Return the [x, y] coordinate for the center point of the cell that contains the specified text.  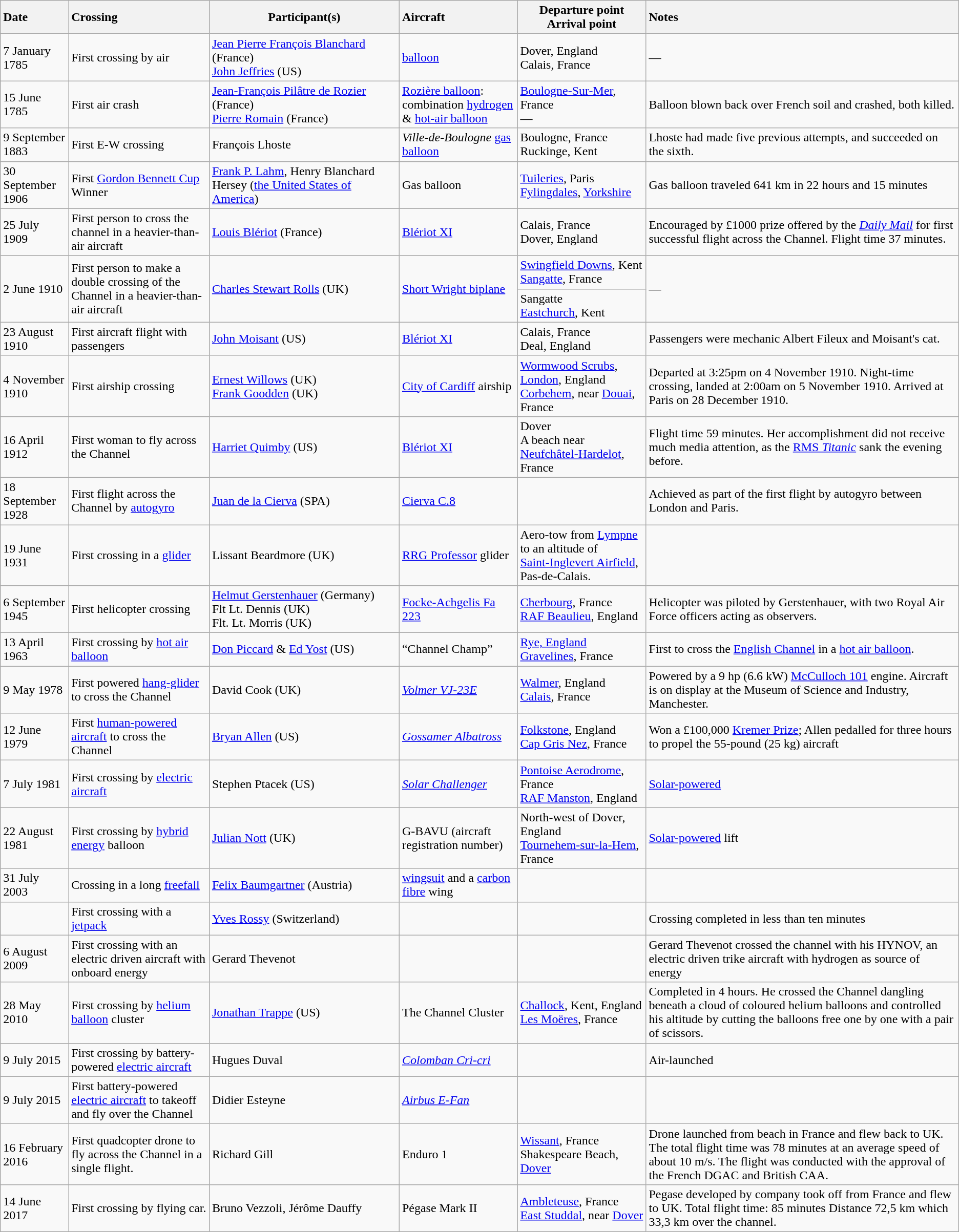
Colomban Cri-cri [458, 1060]
25 July 1909 [35, 232]
Achieved as part of the first flight by autogyro between London and Paris. [802, 501]
Dover A beach near Neufchâtel-Hardelot, France [582, 447]
First crossing with an electric driven aircraft with onboard energy [139, 959]
First crossing in a glider [139, 555]
Aircraft [458, 17]
Sangatte Eastchurch, Kent [582, 305]
First crossing with a jetpack [139, 919]
First woman to fly across the Channel [139, 447]
First to cross the English Channel in a hot air balloon. [802, 649]
Calais, France Deal, England [582, 339]
Hugues Duval [304, 1060]
Don Piccard & Ed Yost (US) [304, 649]
City of Cardiff airship [458, 386]
Juan de la Cierva (SPA) [304, 501]
Pegase developed by company took off from France and flew to UK. Total flight time: 85 minutes Distance 72,5 km which 33,3 km over the channel. [802, 1208]
Charles Stewart Rolls (UK) [304, 289]
4 November 1910 [35, 386]
Folkstone, EnglandCap Gris Nez, France [582, 737]
Jean Pierre François Blanchard (France) John Jeffries (US) [304, 57]
RRG Professor glider [458, 555]
14 June 2017 [35, 1208]
Richard Gill [304, 1154]
Airbus E-Fan [458, 1100]
Crossing in a long freefall [139, 885]
Gas balloon traveled 641 km in 22 hours and 15 minutes [802, 185]
Ville-de-Boulogne gas balloon [458, 144]
Helmut Gerstenhauer (Germany)Flt Lt. Dennis (UK)Flt. Lt. Morris (UK) [304, 609]
Lissant Beardmore (UK) [304, 555]
Departed at 3:25pm on 4 November 1910. Night-time crossing, landed at 2:00am on 5 November 1910. Arrived at Paris on 28 December 1910. [802, 386]
North-west of Dover, EnglandTournehem-sur-la-Hem, France [582, 838]
First crossing by electric aircraft [139, 784]
9 September 1883 [35, 144]
Pégase Mark II [458, 1208]
Jean-François Pilâtre de Rozier (France) Pierre Romain (France) [304, 104]
6 August 2009 [35, 959]
First person to cross the channel in a heavier-than-air aircraft [139, 232]
Volmer VJ-23E [458, 690]
2 June 1910 [35, 289]
Frank P. Lahm, Henry Blanchard Hersey (the United States of America) [304, 185]
Departure point Arrival point [582, 17]
Pontoise Aerodrome, France RAF Manston, England [582, 784]
Challock, Kent, EnglandLes Moëres, France [582, 1013]
Solar-powered lift [802, 838]
Boulogne-Sur-Mer, France — [582, 104]
Solar Challenger [458, 784]
Didier Esteyne [304, 1100]
Felix Baumgartner (Austria) [304, 885]
Won a £100,000 Kremer Prize; Allen pedalled for three hours to propel the 55-pound (25 kg) aircraft [802, 737]
18 September 1928 [35, 501]
David Cook (UK) [304, 690]
Tuileries, ParisFylingdales, Yorkshire [582, 185]
12 June 1979 [35, 737]
Boulogne, France Ruckinge, Kent [582, 144]
16 April 1912 [35, 447]
Bryan Allen (US) [304, 737]
First crossing by hybrid energy balloon [139, 838]
First crossing by helium balloon cluster [139, 1013]
Air-launched [802, 1060]
Encouraged by £1000 prize offered by the Daily Mail for first successful flight across the Channel. Flight time 37 minutes. [802, 232]
First quadcopter drone to fly across the Channel in a single flight. [139, 1154]
Gossamer Albatross [458, 737]
First helicopter crossing [139, 609]
Short Wright biplane [458, 289]
Cierva C.8 [458, 501]
John Moisant (US) [304, 339]
Gerard Thevenot crossed the channel with his HYNOV, an electric driven trike aircraft with hydrogen as source of energy [802, 959]
Walmer, EnglandCalais, France [582, 690]
First airship crossing [139, 386]
First aircraft flight with passengers [139, 339]
Notes [802, 17]
Participant(s) [304, 17]
G-BAVU (aircraft registration number) [458, 838]
Enduro 1 [458, 1154]
9 May 1978 [35, 690]
balloon [458, 57]
Bruno Vezzoli, Jérôme Dauffy [304, 1208]
Louis Blériot (France) [304, 232]
First crossing by battery-powered electric aircraft [139, 1060]
Swingfield Downs, Kent Sangatte, France [582, 272]
Rozière balloon: combination hydrogen & hot-air balloon [458, 104]
16 February 2016 [35, 1154]
First powered hang-glider to cross the Channel [139, 690]
7 July 1981 [35, 784]
6 September 1945 [35, 609]
Stephen Ptacek (US) [304, 784]
Dover, England Calais, France [582, 57]
Gas balloon [458, 185]
Powered by a 9 hp (6.6 kW) McCulloch 101 engine. Aircraft is on display at the Museum of Science and Industry, Manchester. [802, 690]
30 September 1906 [35, 185]
Harriet Quimby (US) [304, 447]
“Channel Champ” [458, 649]
First crossing by hot air balloon [139, 649]
Lhoste had made five previous attempts, and succeeded on the sixth. [802, 144]
22 August 1981 [35, 838]
The Channel Cluster [458, 1013]
7 January 1785 [35, 57]
Crossing [139, 17]
Jonathan Trappe (US) [304, 1013]
Crossing completed in less than ten minutes [802, 919]
31 July 2003 [35, 885]
Date [35, 17]
15 June 1785 [35, 104]
19 June 1931 [35, 555]
Focke-Achgelis Fa 223 [458, 609]
First crossing by air [139, 57]
François Lhoste [304, 144]
Flight time 59 minutes. Her accomplishment did not receive much media attention, as the RMS Titanic sank the evening before. [802, 447]
Yves Rossy (Switzerland) [304, 919]
First air crash [139, 104]
Wissant, FranceShakespeare Beach, Dover [582, 1154]
First person to make a double crossing of the Channel in a heavier-than-air aircraft [139, 289]
Aero-tow from Lympne to an altitude of Saint-Inglevert Airfield, Pas-de-Calais. [582, 555]
28 May 2010 [35, 1013]
Ernest Willows (UK)Frank Goodden (UK) [304, 386]
Wormwood Scrubs, London, EnglandCorbehem, near Douai, France [582, 386]
First flight across the Channel by autogyro [139, 501]
wingsuit and a carbon fibre wing [458, 885]
First E-W crossing [139, 144]
First battery-powered electric aircraft to takeoff and fly over the Channel [139, 1100]
Passengers were mechanic Albert Fileux and Moisant's cat. [802, 339]
Solar-powered [802, 784]
Rye, EnglandGravelines, France [582, 649]
Cherbourg, France RAF Beaulieu, England [582, 609]
13 April 1963 [35, 649]
First Gordon Bennett Cup Winner [139, 185]
Ambleteuse, FranceEast Studdal, near Dover [582, 1208]
Gerard Thevenot [304, 959]
First human-powered aircraft to cross the Channel [139, 737]
Balloon blown back over French soil and crashed, both killed. [802, 104]
Helicopter was piloted by Gerstenhauer, with two Royal Air Force officers acting as observers. [802, 609]
Calais, France Dover, England [582, 232]
Julian Nott (UK) [304, 838]
First crossing by flying car. [139, 1208]
23 August 1910 [35, 339]
